Detect which cell encompasses the target text, then output its [X, Y] center coordinate. 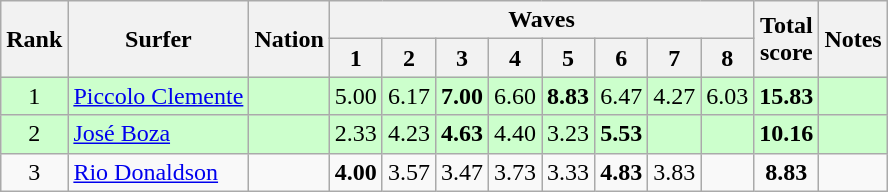
4.63 [462, 134]
10.16 [786, 134]
6.60 [514, 96]
7 [674, 58]
5.53 [622, 134]
3.73 [514, 172]
7.00 [462, 96]
3.33 [568, 172]
6.47 [622, 96]
15.83 [786, 96]
Notes [853, 39]
Rio Donaldson [158, 172]
Totalscore [786, 39]
6.17 [408, 96]
4.23 [408, 134]
Rank [34, 39]
José Boza [158, 134]
Piccolo Clemente [158, 96]
3.57 [408, 172]
6.03 [728, 96]
4 [514, 58]
2.33 [356, 134]
3.83 [674, 172]
3.47 [462, 172]
Surfer [158, 39]
4.27 [674, 96]
4.40 [514, 134]
4.83 [622, 172]
6 [622, 58]
Nation [289, 39]
3.23 [568, 134]
Waves [541, 20]
4.00 [356, 172]
5 [568, 58]
5.00 [356, 96]
8 [728, 58]
